From the cell containing the given text, extract its center point as (x, y) coordinate. 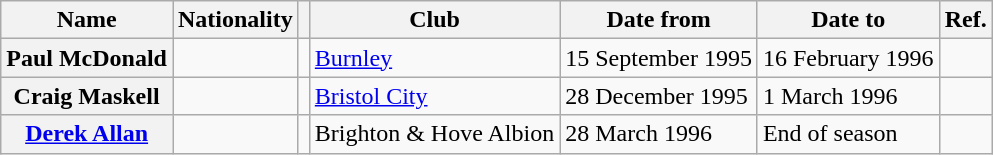
Paul McDonald (87, 58)
Name (87, 20)
28 December 1995 (659, 96)
Date from (659, 20)
End of season (848, 134)
Derek Allan (87, 134)
Date to (848, 20)
Bristol City (434, 96)
Burnley (434, 58)
Nationality (235, 20)
Craig Maskell (87, 96)
Club (434, 20)
Brighton & Hove Albion (434, 134)
1 March 1996 (848, 96)
28 March 1996 (659, 134)
Ref. (966, 20)
16 February 1996 (848, 58)
15 September 1995 (659, 58)
